Return [X, Y] of the center of cell containing provided text 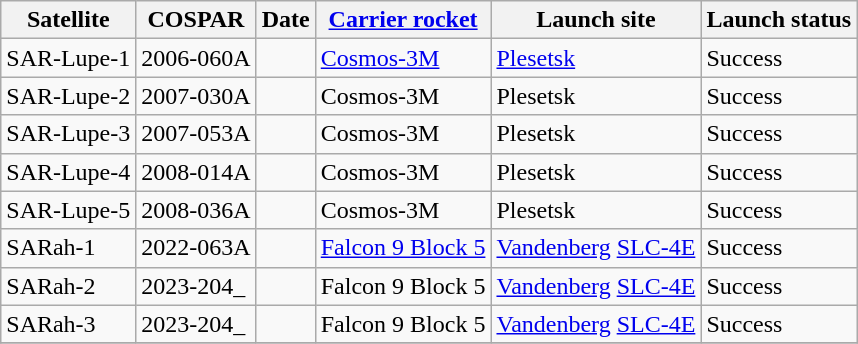
2008-036A [196, 210]
Satellite [68, 20]
SARah-2 [68, 286]
SARah-3 [68, 324]
Launch site [596, 20]
SAR-Lupe-1 [68, 58]
SAR-Lupe-4 [68, 172]
2008-014A [196, 172]
Carrier rocket [403, 20]
SAR-Lupe-3 [68, 134]
Launch status [779, 20]
COSPAR [196, 20]
2006-060A [196, 58]
2007-053A [196, 134]
Date [286, 20]
SARah-1 [68, 248]
2007-030A [196, 96]
SAR-Lupe-2 [68, 96]
2022-063A [196, 248]
SAR-Lupe-5 [68, 210]
